Capture the cell that displays the provided text and extract its [X, Y] central coordinate. 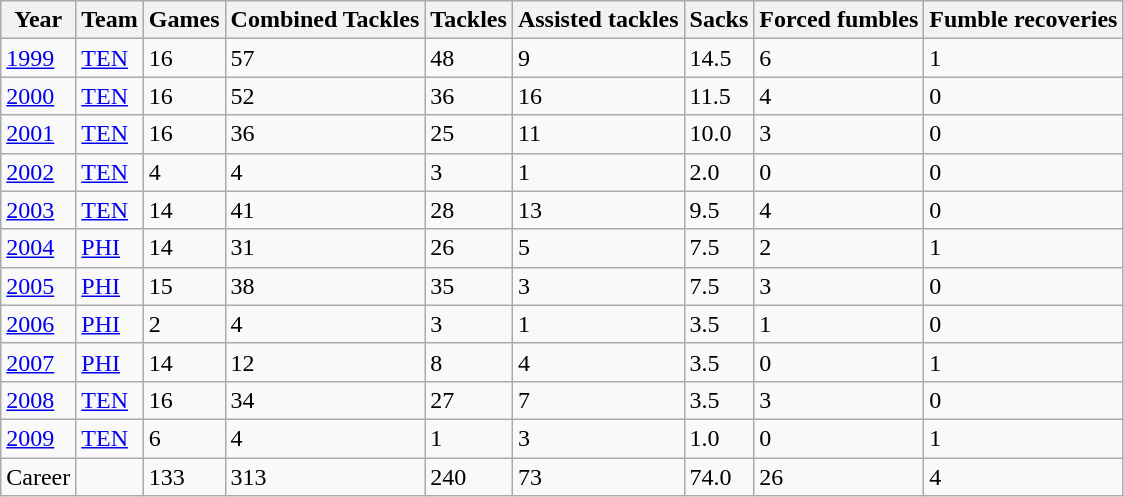
13 [598, 210]
5 [598, 248]
38 [325, 286]
2000 [38, 96]
Combined Tackles [325, 20]
74.0 [719, 477]
Year [38, 20]
Forced fumbles [839, 20]
9.5 [719, 210]
41 [325, 210]
2005 [38, 286]
52 [325, 96]
10.0 [719, 134]
14.5 [719, 58]
2004 [38, 248]
34 [325, 400]
2007 [38, 362]
11 [598, 134]
Games [184, 20]
9 [598, 58]
2003 [38, 210]
1999 [38, 58]
2008 [38, 400]
1.0 [719, 438]
15 [184, 286]
Sacks [719, 20]
2002 [38, 172]
Team [110, 20]
2009 [38, 438]
Career [38, 477]
313 [325, 477]
2006 [38, 324]
Assisted tackles [598, 20]
Fumble recoveries [1024, 20]
2.0 [719, 172]
35 [469, 286]
25 [469, 134]
133 [184, 477]
11.5 [719, 96]
48 [469, 58]
240 [469, 477]
Tackles [469, 20]
8 [469, 362]
2001 [38, 134]
31 [325, 248]
7 [598, 400]
73 [598, 477]
57 [325, 58]
12 [325, 362]
28 [469, 210]
27 [469, 400]
